Provide the [X, Y] coordinate of the cell's center where the given text is located.  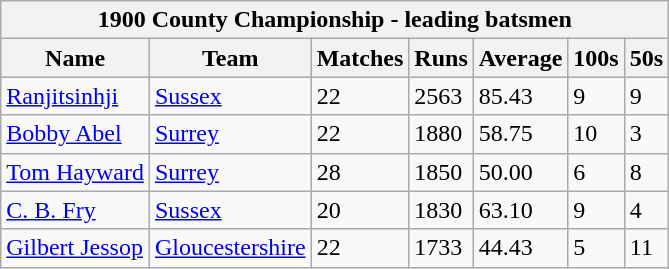
Bobby Abel [76, 134]
Runs [441, 58]
Matches [360, 58]
1850 [441, 172]
3 [646, 134]
28 [360, 172]
10 [596, 134]
Average [520, 58]
Ranjitsinhji [76, 96]
4 [646, 210]
Name [76, 58]
Tom Hayward [76, 172]
1900 County Championship - leading batsmen [335, 20]
100s [596, 58]
50.00 [520, 172]
11 [646, 248]
85.43 [520, 96]
C. B. Fry [76, 210]
1880 [441, 134]
Gloucestershire [230, 248]
63.10 [520, 210]
Gilbert Jessop [76, 248]
5 [596, 248]
44.43 [520, 248]
6 [596, 172]
Team [230, 58]
8 [646, 172]
20 [360, 210]
50s [646, 58]
1830 [441, 210]
1733 [441, 248]
2563 [441, 96]
58.75 [520, 134]
